Determine the (x, y) coordinate at the center of the cell enclosing the given text.  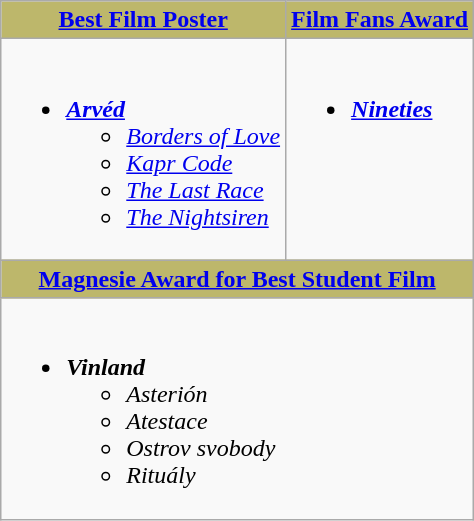
Nineties (380, 150)
VinlandAsteriónAtestaceOstrov svobodyRituály (238, 408)
Film Fans Award (380, 20)
ArvédBorders of LoveKapr CodeThe Last RaceThe Nightsiren (144, 150)
Magnesie Award for Best Student Film (238, 279)
Best Film Poster (144, 20)
